Extract the (X, Y) coordinate from the center of the cell holding the provided text.  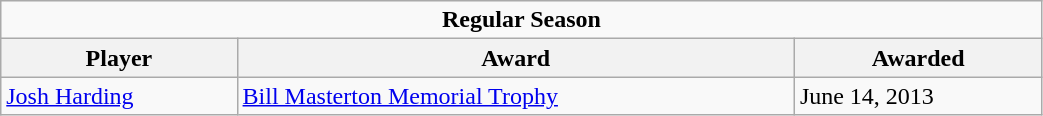
June 14, 2013 (918, 96)
Regular Season (522, 20)
Award (516, 58)
Awarded (918, 58)
Player (119, 58)
Bill Masterton Memorial Trophy (516, 96)
Josh Harding (119, 96)
